Scan for the cell matching the given text and deliver its (x, y) coordinate at center. 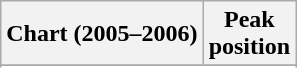
Peakposition (249, 34)
Chart (2005–2006) (102, 34)
